Scan for the cell matching the given text and deliver its (X, Y) coordinate at center. 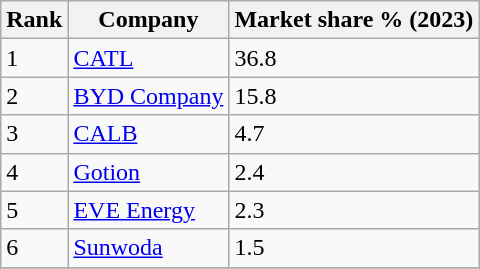
1.5 (354, 248)
2.3 (354, 210)
2 (34, 96)
Market share % (2023) (354, 20)
1 (34, 58)
2.4 (354, 172)
Gotion (148, 172)
4 (34, 172)
15.8 (354, 96)
CATL (148, 58)
3 (34, 134)
BYD Company (148, 96)
36.8 (354, 58)
Sunwoda (148, 248)
4.7 (354, 134)
EVE Energy (148, 210)
Company (148, 20)
6 (34, 248)
CALB (148, 134)
5 (34, 210)
Rank (34, 20)
